Detect which cell encompasses the target text, then output its [x, y] center coordinate. 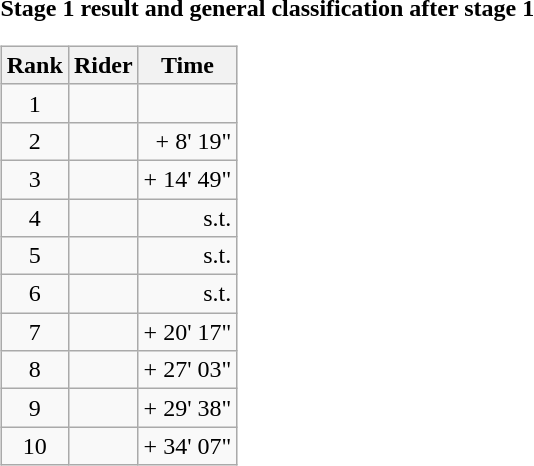
2 [34, 141]
+ 29' 38" [188, 408]
5 [34, 256]
1 [34, 103]
6 [34, 294]
Time [188, 65]
Rider [103, 65]
+ 27' 03" [188, 370]
+ 34' 07" [188, 446]
4 [34, 217]
+ 14' 49" [188, 179]
7 [34, 332]
3 [34, 179]
9 [34, 408]
10 [34, 446]
Rank [34, 65]
8 [34, 370]
+ 8' 19" [188, 141]
+ 20' 17" [188, 332]
